Capture the cell that displays the provided text and extract its [X, Y] central coordinate. 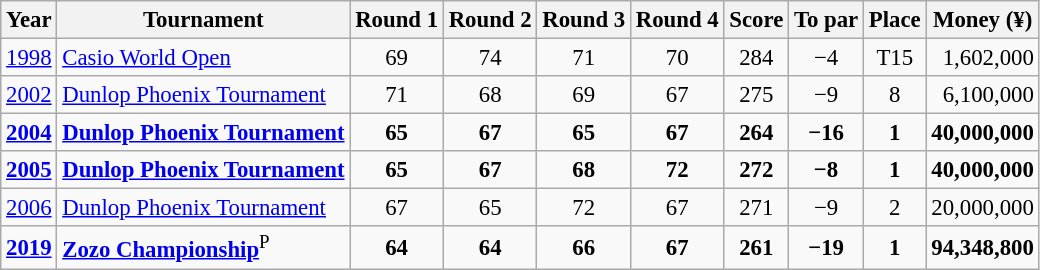
271 [756, 208]
T15 [895, 58]
6,100,000 [982, 95]
94,348,800 [982, 247]
2005 [29, 170]
−4 [826, 58]
−19 [826, 247]
Round 2 [490, 20]
70 [677, 58]
8 [895, 95]
275 [756, 95]
2006 [29, 208]
2019 [29, 247]
66 [584, 247]
261 [756, 247]
Round 3 [584, 20]
Place [895, 20]
−8 [826, 170]
2002 [29, 95]
272 [756, 170]
2004 [29, 133]
Tournament [204, 20]
20,000,000 [982, 208]
−16 [826, 133]
Zozo ChampionshipP [204, 247]
2 [895, 208]
264 [756, 133]
284 [756, 58]
Casio World Open [204, 58]
To par [826, 20]
74 [490, 58]
Year [29, 20]
1998 [29, 58]
1,602,000 [982, 58]
Round 1 [397, 20]
Round 4 [677, 20]
Money (¥) [982, 20]
Score [756, 20]
